Return the [x, y] coordinate for the center point of the cell that contains the specified text.  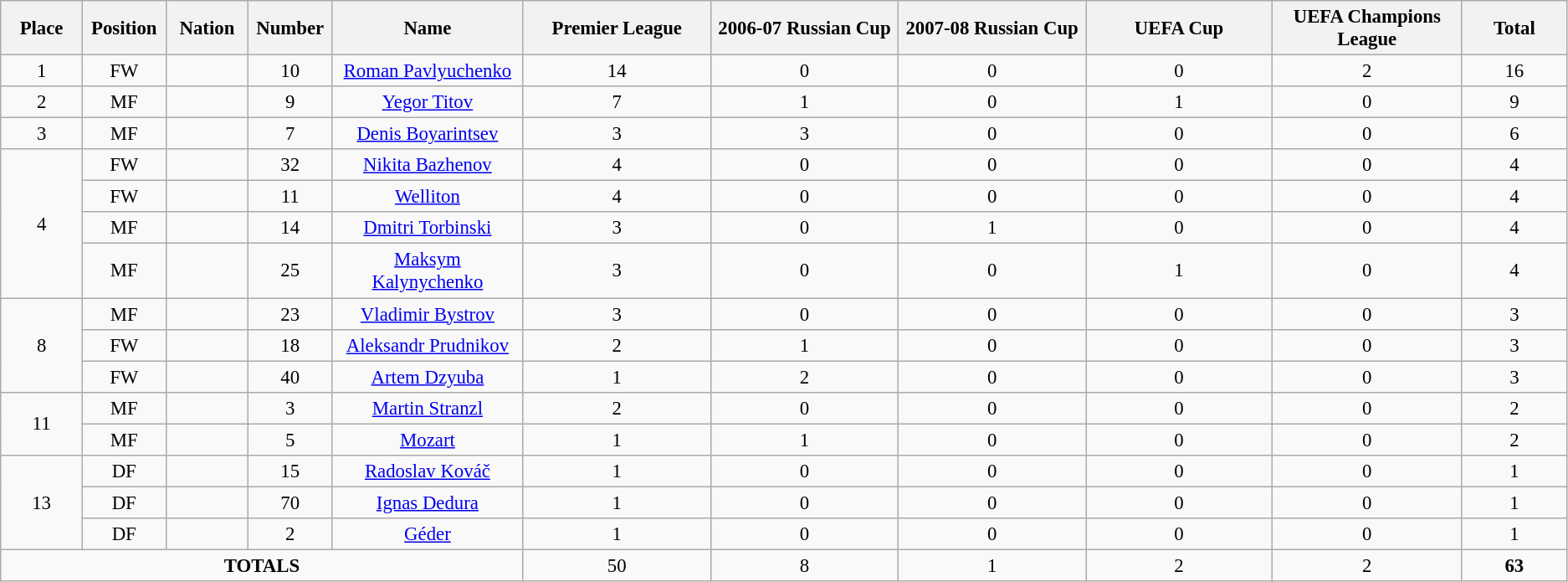
Total [1514, 28]
Maksym Kalynychenko [428, 271]
TOTALS [262, 565]
40 [290, 377]
Number [290, 28]
Place [42, 28]
23 [290, 314]
2006-07 Russian Cup [804, 28]
25 [290, 271]
UEFA Champions League [1367, 28]
70 [290, 502]
15 [290, 471]
Roman Pavlyuchenko [428, 71]
Vladimir Bystrov [428, 314]
Géder [428, 534]
63 [1514, 565]
Dmitri Torbinski [428, 229]
18 [290, 345]
13 [42, 502]
Welliton [428, 197]
Denis Boyarintsev [428, 134]
Position [124, 28]
Aleksandr Prudnikov [428, 345]
Radoslav Kováč [428, 471]
Mozart [428, 440]
5 [290, 440]
Martin Stranzl [428, 408]
Ignas Dedura [428, 502]
Nikita Bazhenov [428, 165]
6 [1514, 134]
16 [1514, 71]
32 [290, 165]
Yegor Titov [428, 102]
Name [428, 28]
UEFA Cup [1180, 28]
50 [617, 565]
2007-08 Russian Cup [992, 28]
10 [290, 71]
Premier League [617, 28]
Artem Dzyuba [428, 377]
Nation [208, 28]
